Identify which cell holds the provided text, then report its [x, y] central coordinate. 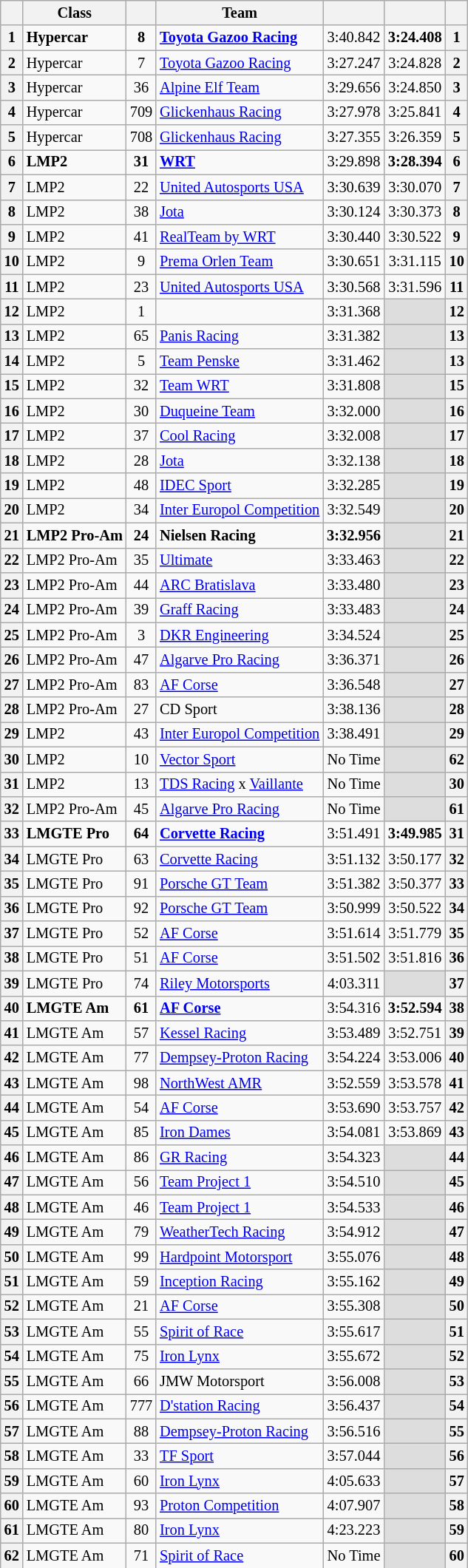
79 [141, 1232]
3:36.371 [353, 659]
3:31.462 [353, 362]
3:30.651 [353, 262]
65 [141, 336]
3:36.548 [353, 685]
3:52.751 [416, 1033]
3:30.124 [353, 212]
Prema Orlen Team [240, 262]
Riley Motorsports [240, 983]
3:50.377 [416, 883]
Kessel Racing [240, 1033]
3:32.138 [353, 461]
3:33.480 [353, 585]
4:03.311 [353, 983]
3:29.898 [353, 162]
3:53.869 [416, 1133]
709 [141, 112]
Nielsen Racing [240, 535]
3:54.224 [353, 1058]
3:27.978 [353, 112]
3:57.044 [353, 1456]
3:51.614 [353, 934]
4:07.907 [353, 1506]
Proton Competition [240, 1506]
3:33.483 [353, 610]
Vector Sport [240, 759]
ARC Bratislava [240, 585]
Ultimate [240, 560]
3:51.502 [353, 958]
77 [141, 1058]
777 [141, 1406]
WeatherTech Racing [240, 1232]
DKR Engineering [240, 635]
Iron Dames [240, 1133]
3:56.437 [353, 1406]
75 [141, 1357]
64 [141, 834]
83 [141, 685]
3:31.808 [353, 386]
3:52.594 [416, 1008]
93 [141, 1506]
3:32.549 [353, 510]
14 [12, 362]
3:30.373 [416, 212]
98 [141, 1083]
86 [141, 1158]
80 [141, 1530]
3:51.132 [353, 859]
3:54.323 [353, 1158]
3:54.533 [353, 1207]
3:32.956 [353, 535]
Graff Racing [240, 610]
3:30.568 [353, 287]
3:38.136 [353, 710]
IDEC Sport [240, 486]
3:53.578 [416, 1083]
4:23.223 [353, 1530]
Inception Racing [240, 1282]
Alpine Elf Team [240, 87]
3:32.008 [353, 435]
3:56.008 [353, 1381]
3:55.617 [353, 1331]
Team [240, 13]
3:50.177 [416, 859]
92 [141, 909]
3:55.308 [353, 1306]
3:27.355 [353, 138]
3:24.850 [416, 87]
3:50.999 [353, 909]
3:31.115 [416, 262]
74 [141, 983]
3:54.912 [353, 1232]
3:40.842 [353, 38]
3:51.491 [353, 834]
Class [75, 13]
3:30.522 [416, 237]
71 [141, 1555]
3:56.516 [353, 1431]
Hardpoint Motorsport [240, 1257]
3:30.070 [416, 187]
3:26.359 [416, 138]
3:34.524 [353, 635]
3:32.285 [353, 486]
4:05.633 [353, 1481]
88 [141, 1431]
3:31.382 [353, 336]
3:53.006 [416, 1058]
3:55.162 [353, 1282]
CD Sport [240, 710]
99 [141, 1257]
3:54.081 [353, 1133]
3:30.440 [353, 237]
3:38.491 [353, 734]
3:55.076 [353, 1257]
Panis Racing [240, 336]
3:53.757 [416, 1107]
Duqueine Team [240, 411]
3:29.656 [353, 87]
85 [141, 1133]
Cool Racing [240, 435]
3:32.000 [353, 411]
3:51.816 [416, 958]
3:30.639 [353, 187]
91 [141, 883]
3:50.522 [416, 909]
3:31.368 [353, 311]
TF Sport [240, 1456]
RealTeam by WRT [240, 237]
3:49.985 [416, 834]
3:28.394 [416, 162]
3:55.672 [353, 1357]
3:51.779 [416, 934]
3:24.828 [416, 63]
708 [141, 138]
NorthWest AMR [240, 1083]
Team Penske [240, 362]
66 [141, 1381]
GR Racing [240, 1158]
D'station Racing [240, 1406]
TDS Racing x Vaillante [240, 784]
3:27.247 [353, 63]
3:33.463 [353, 560]
3:54.510 [353, 1182]
WRT [240, 162]
3:51.382 [353, 883]
63 [141, 859]
3:24.408 [416, 38]
3:53.489 [353, 1033]
3:31.596 [416, 287]
3:52.559 [353, 1083]
3:54.316 [353, 1008]
3:53.690 [353, 1107]
Team WRT [240, 386]
JMW Motorsport [240, 1381]
3:25.841 [416, 112]
